Detect which cell encompasses the target text, then output its (x, y) center coordinate. 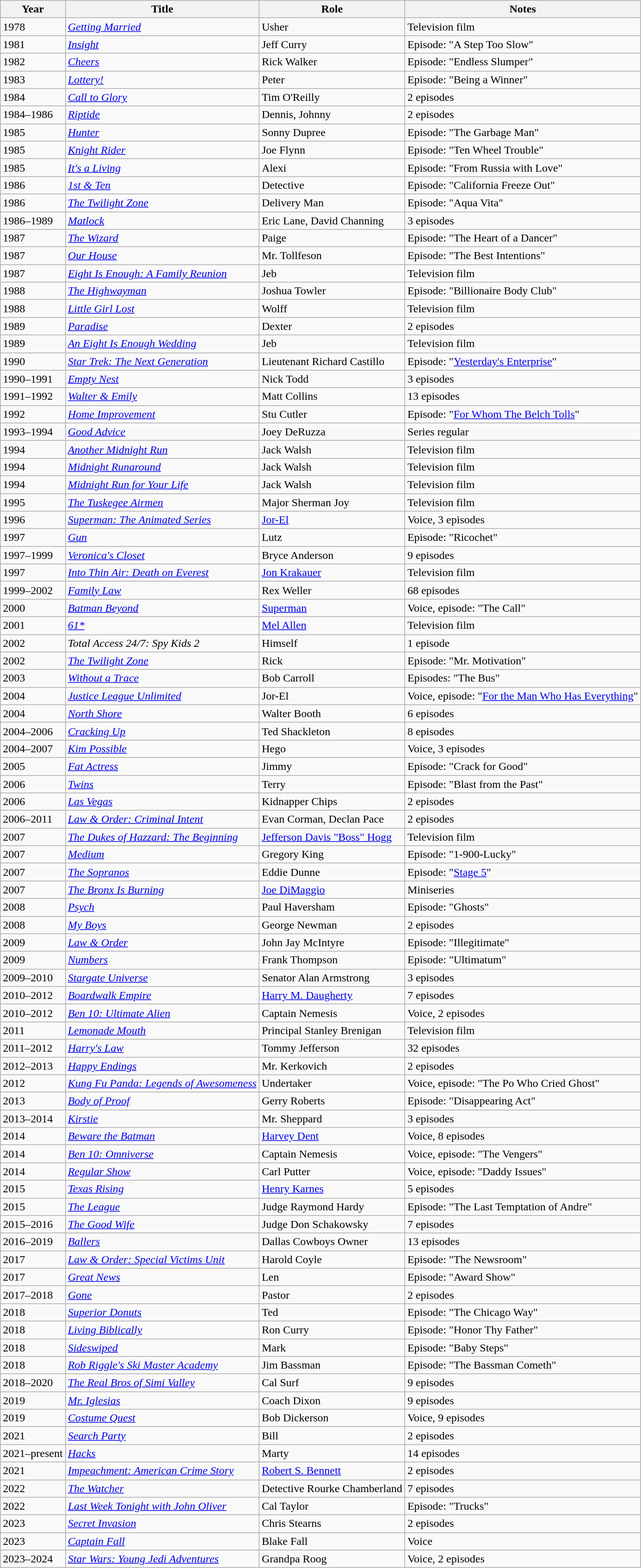
Voice (523, 1541)
Episode: "1-900-Lucky" (523, 855)
Episode: "Baby Steps" (523, 1348)
1990–1991 (33, 379)
Happy Endings (162, 1066)
Voice, episode: "The Vengers" (523, 1154)
1978 (33, 27)
Sonny Dupree (332, 132)
John Jay McIntyre (332, 942)
1981 (33, 44)
Regular Show (162, 1171)
Stu Cutler (332, 414)
Ron Curry (332, 1330)
Chris Stearns (332, 1524)
Nick Todd (332, 379)
Jim Bassman (332, 1365)
Blake Fall (332, 1541)
Joshua Towler (332, 291)
Jeff Curry (332, 44)
Paige (332, 238)
Episode: "Ten Wheel Trouble" (523, 150)
1992 (33, 414)
Superman: The Animated Series (162, 520)
Episode: "The Chicago Way" (523, 1312)
Law & Order (162, 942)
1982 (33, 62)
Marty (332, 1453)
Jefferson Davis "Boss" Hogg (332, 837)
Cheers (162, 62)
Our House (162, 256)
2006–2011 (33, 819)
2004–2007 (33, 749)
2012 (33, 1084)
1997–1999 (33, 555)
14 episodes (523, 1453)
The Bronx Is Burning (162, 890)
Henry Karnes (332, 1189)
1st & Ten (162, 185)
Alexi (332, 167)
An Eight Is Enough Wedding (162, 344)
The Wizard (162, 238)
Last Week Tonight with John Oliver (162, 1506)
Ben 10: Omniverse (162, 1154)
Grandpa Roog (332, 1559)
Episode: "Billionaire Body Club" (523, 291)
Major Sherman Joy (332, 502)
61* (162, 626)
1 episode (523, 643)
Voice, episode: "For the Man Who Has Everything" (523, 696)
Twins (162, 784)
5 episodes (523, 1189)
1993–1994 (33, 432)
Sideswiped (162, 1348)
Cal Surf (332, 1383)
1984–1986 (33, 115)
Law & Order: Criminal Intent (162, 819)
Texas Rising (162, 1189)
Las Vegas (162, 802)
Episode: "Mr. Motivation" (523, 661)
It's a Living (162, 167)
2016–2019 (33, 1242)
2015–2016 (33, 1224)
2018–2020 (33, 1383)
Ballers (162, 1242)
Episode: "The Garbage Man" (523, 132)
Notes (523, 9)
Episode: "Being a Winner" (523, 80)
Captain Fall (162, 1541)
2009–2010 (33, 978)
Year (33, 9)
Hunter (162, 132)
Walter & Emily (162, 397)
1986–1989 (33, 221)
1991–1992 (33, 397)
Episode: "Aqua Vita" (523, 203)
Episode: "A Step Too Slow" (523, 44)
George Newman (332, 925)
Title (162, 9)
Matt Collins (332, 397)
Voice, 9 episodes (523, 1418)
Numbers (162, 960)
Tim O'Reilly (332, 97)
Episode: "Award Show" (523, 1277)
Body of Proof (162, 1101)
The League (162, 1207)
Knight Rider (162, 150)
Eric Lane, David Channing (332, 221)
Undertaker (332, 1084)
Dexter (332, 326)
Rick Walker (332, 62)
Gerry Roberts (332, 1101)
2017–2018 (33, 1295)
Evan Corman, Declan Pace (332, 819)
Voice, episode: "The Po Who Cried Ghost" (523, 1084)
2013 (33, 1101)
Good Advice (162, 432)
The Sopranos (162, 872)
Episode: "Ultimatum" (523, 960)
Carl Putter (332, 1171)
Joey DeRuzza (332, 432)
Jimmy (332, 766)
Episode: "Illegitimate" (523, 942)
Terry (332, 784)
Voice, 8 episodes (523, 1136)
Harry's Law (162, 1048)
68 episodes (523, 590)
Senator Alan Armstrong (332, 978)
Episode: "Endless Slumper" (523, 62)
Empty Nest (162, 379)
Delivery Man (332, 203)
Ted Shackleton (332, 731)
Hacks (162, 1453)
Dennis, Johnny (332, 115)
Wolff (332, 309)
The Dukes of Hazzard: The Beginning (162, 837)
Mr. Kerkovich (332, 1066)
Episode: "Trucks" (523, 1506)
1999–2002 (33, 590)
Episode: "The Bassman Cometh" (523, 1365)
Total Access 24/7: Spy Kids 2 (162, 643)
Ben 10: Ultimate Alien (162, 1013)
Episode: "Crack for Good" (523, 766)
2001 (33, 626)
Len (332, 1277)
The Highwayman (162, 291)
2021–present (33, 1453)
Gun (162, 538)
Bill (332, 1436)
Getting Married (162, 27)
Kung Fu Panda: Legends of Awesomeness (162, 1084)
Detective Rourke Chamberland (332, 1488)
2005 (33, 766)
Bob Carroll (332, 678)
Episode: "Ricochet" (523, 538)
Episode: "Yesterday's Enterprise" (523, 361)
North Shore (162, 713)
Mark (332, 1348)
2012–2013 (33, 1066)
Fat Actress (162, 766)
Eddie Dunne (332, 872)
Paul Haversham (332, 907)
Cal Taylor (332, 1506)
Family Law (162, 590)
Secret Invasion (162, 1524)
Principal Stanley Brenigan (332, 1030)
Episode: "Ghosts" (523, 907)
The Watcher (162, 1488)
Gregory King (332, 855)
Tommy Jefferson (332, 1048)
Rob Riggle's Ski Master Academy (162, 1365)
Episode: "Blast from the Past" (523, 784)
Voice, episode: "Daddy Issues" (523, 1171)
Robert S. Bennett (332, 1471)
Impeachment: American Crime Story (162, 1471)
Law & Order: Special Victims Unit (162, 1259)
Boardwalk Empire (162, 995)
2011 (33, 1030)
Home Improvement (162, 414)
1995 (33, 502)
Bob Dickerson (332, 1418)
Harvey Dent (332, 1136)
Episode: "The Newsroom" (523, 1259)
Episode: "Honor Thy Father" (523, 1330)
Frank Thompson (332, 960)
Voice, episode: "The Call" (523, 608)
Judge Raymond Hardy (332, 1207)
Star Wars: Young Jedi Adventures (162, 1559)
Mel Allen (332, 626)
Superman (332, 608)
Episode: "Stage 5" (523, 872)
Lieutenant Richard Castillo (332, 361)
Role (332, 9)
Cracking Up (162, 731)
Ted (332, 1312)
Living Biblically (162, 1330)
Without a Trace (162, 678)
Mr. Sheppard (332, 1119)
The Real Bros of Simi Valley (162, 1383)
Lemonade Mouth (162, 1030)
Joe DiMaggio (332, 890)
Pastor (332, 1295)
Episode: "From Russia with Love" (523, 167)
2023–2024 (33, 1559)
Superior Donuts (162, 1312)
Gone (162, 1295)
2011–2012 (33, 1048)
Midnight Run for Your Life (162, 484)
Medium (162, 855)
Beware the Batman (162, 1136)
Judge Don Schakowsky (332, 1224)
Kim Possible (162, 749)
Into Thin Air: Death on Everest (162, 573)
Harold Coyle (332, 1259)
Miniseries (523, 890)
Search Party (162, 1436)
Veronica's Closet (162, 555)
Episode: "The Last Temptation of Andre" (523, 1207)
2004–2006 (33, 731)
Insight (162, 44)
Star Trek: The Next Generation (162, 361)
Episode: "The Best Intentions" (523, 256)
Kirstie (162, 1119)
My Boys (162, 925)
Midnight Runaround (162, 467)
Episodes: "The Bus" (523, 678)
Usher (332, 27)
Coach Dixon (332, 1401)
Great News (162, 1277)
Rick (332, 661)
8 episodes (523, 731)
Matlock (162, 221)
Lottery! (162, 80)
6 episodes (523, 713)
Joe Flynn (332, 150)
2003 (33, 678)
Episode: "The Heart of a Dancer" (523, 238)
Lutz (332, 538)
Little Girl Lost (162, 309)
Dallas Cowboys Owner (332, 1242)
Stargate Universe (162, 978)
Call to Glory (162, 97)
Episode: "California Freeze Out" (523, 185)
2013–2014 (33, 1119)
Kidnapper Chips (332, 802)
Himself (332, 643)
Bryce Anderson (332, 555)
Mr. Iglesias (162, 1401)
Peter (332, 80)
The Good Wife (162, 1224)
Another Midnight Run (162, 449)
Series regular (523, 432)
Justice League Unlimited (162, 696)
Episode: "For Whom The Belch Tolls" (523, 414)
Riptide (162, 115)
Paradise (162, 326)
1983 (33, 80)
1984 (33, 97)
Jon Krakauer (332, 573)
Rex Weller (332, 590)
1990 (33, 361)
Hego (332, 749)
Psych (162, 907)
2000 (33, 608)
Harry M. Daugherty (332, 995)
Walter Booth (332, 713)
The Tuskegee Airmen (162, 502)
32 episodes (523, 1048)
Episode: "Disappearing Act" (523, 1101)
Mr. Tollfeson (332, 256)
Detective (332, 185)
Costume Quest (162, 1418)
Batman Beyond (162, 608)
Eight Is Enough: A Family Reunion (162, 273)
1996 (33, 520)
